Output the (X, Y) coordinate of the center of the cell containing the given text.  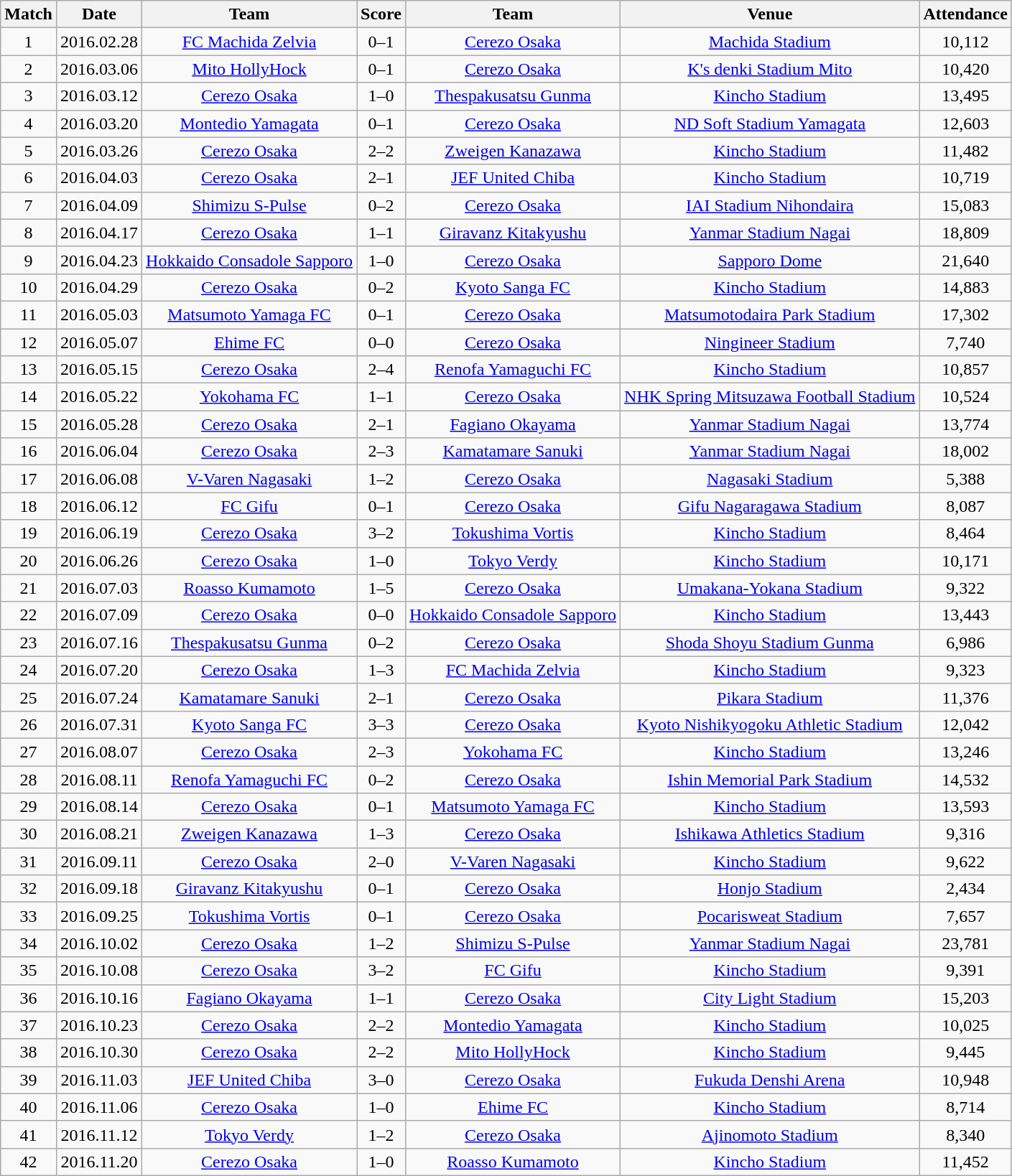
10,948 (965, 1080)
23,781 (965, 943)
15 (29, 424)
2016.06.04 (99, 452)
Sapporo Dome (770, 260)
7 (29, 205)
2016.11.03 (99, 1080)
2016.10.16 (99, 998)
NHK Spring Mitsuzawa Football Stadium (770, 397)
10,857 (965, 370)
11,482 (965, 151)
8,714 (965, 1107)
2016.05.22 (99, 397)
12,042 (965, 724)
2016.03.06 (99, 69)
2016.05.03 (99, 314)
21 (29, 588)
Fukuda Denshi Arena (770, 1080)
12,603 (965, 123)
10,171 (965, 561)
10,420 (965, 69)
2016.08.11 (99, 779)
Machida Stadium (770, 42)
IAI Stadium Nihondaira (770, 205)
8,087 (965, 506)
24 (29, 670)
5 (29, 151)
Shoda Shoyu Stadium Gunma (770, 643)
2016.07.24 (99, 697)
3–0 (381, 1080)
2016.03.20 (99, 123)
13,495 (965, 96)
11,452 (965, 1162)
2016.04.23 (99, 260)
41 (29, 1134)
Venue (770, 14)
2–4 (381, 370)
34 (29, 943)
32 (29, 889)
9,445 (965, 1053)
39 (29, 1080)
29 (29, 807)
13,774 (965, 424)
40 (29, 1107)
2016.11.12 (99, 1134)
3–3 (381, 724)
2–0 (381, 862)
Ningineer Stadium (770, 342)
2016.10.02 (99, 943)
Ajinomoto Stadium (770, 1134)
2016.04.09 (99, 205)
10,719 (965, 178)
38 (29, 1053)
2016.05.15 (99, 370)
2016.10.23 (99, 1025)
2016.07.31 (99, 724)
Match (29, 14)
2016.10.30 (99, 1053)
33 (29, 916)
36 (29, 998)
42 (29, 1162)
35 (29, 971)
22 (29, 615)
31 (29, 862)
28 (29, 779)
9,323 (965, 670)
25 (29, 697)
2016.05.07 (99, 342)
Honjo Stadium (770, 889)
Score (381, 14)
2016.06.08 (99, 479)
12 (29, 342)
13,593 (965, 807)
14 (29, 397)
8 (29, 233)
2016.10.08 (99, 971)
18,002 (965, 452)
Date (99, 14)
City Light Stadium (770, 998)
2016.08.21 (99, 834)
10,524 (965, 397)
9,322 (965, 588)
23 (29, 643)
2016.08.14 (99, 807)
26 (29, 724)
2,434 (965, 889)
2016.07.09 (99, 615)
10 (29, 287)
4 (29, 123)
K's denki Stadium Mito (770, 69)
Pocarisweat Stadium (770, 916)
2016.09.11 (99, 862)
2 (29, 69)
13,443 (965, 615)
2016.08.07 (99, 752)
Nagasaki Stadium (770, 479)
7,740 (965, 342)
17,302 (965, 314)
6 (29, 178)
2016.07.20 (99, 670)
30 (29, 834)
19 (29, 533)
11,376 (965, 697)
18,809 (965, 233)
2016.06.12 (99, 506)
2016.09.18 (99, 889)
2016.06.19 (99, 533)
2016.09.25 (99, 916)
37 (29, 1025)
8,340 (965, 1134)
3 (29, 96)
Pikara Stadium (770, 697)
2016.04.17 (99, 233)
2016.07.03 (99, 588)
11 (29, 314)
1 (29, 42)
2016.05.28 (99, 424)
27 (29, 752)
2016.04.29 (99, 287)
17 (29, 479)
8,464 (965, 533)
21,640 (965, 260)
15,083 (965, 205)
Gifu Nagaragawa Stadium (770, 506)
20 (29, 561)
6,986 (965, 643)
Umakana-Yokana Stadium (770, 588)
2016.02.28 (99, 42)
Ishikawa Athletics Stadium (770, 834)
9,316 (965, 834)
2016.11.06 (99, 1107)
ND Soft Stadium Yamagata (770, 123)
16 (29, 452)
18 (29, 506)
Kyoto Nishikyogoku Athletic Stadium (770, 724)
13 (29, 370)
7,657 (965, 916)
14,883 (965, 287)
15,203 (965, 998)
2016.07.16 (99, 643)
2016.11.20 (99, 1162)
9,622 (965, 862)
5,388 (965, 479)
2016.04.03 (99, 178)
2016.03.26 (99, 151)
Attendance (965, 14)
10,025 (965, 1025)
13,246 (965, 752)
14,532 (965, 779)
10,112 (965, 42)
9,391 (965, 971)
Ishin Memorial Park Stadium (770, 779)
Matsumotodaira Park Stadium (770, 314)
2016.03.12 (99, 96)
9 (29, 260)
1–5 (381, 588)
2016.06.26 (99, 561)
